Output the (x, y) coordinate of the center of the cell containing the given text.  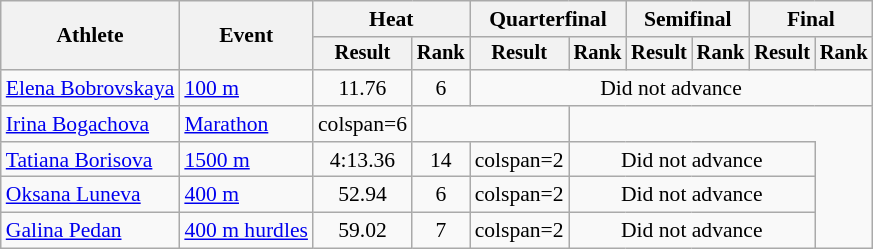
Tatiana Borisova (90, 160)
14 (441, 160)
59.02 (362, 231)
Heat (392, 19)
Final (810, 19)
Irina Bogachova (90, 124)
400 m (246, 195)
Oksana Luneva (90, 195)
7 (441, 231)
colspan=6 (362, 124)
Semifinal (688, 19)
Event (246, 36)
Galina Pedan (90, 231)
4:13.36 (362, 160)
1500 m (246, 160)
Elena Bobrovskaya (90, 88)
11.76 (362, 88)
52.94 (362, 195)
Athlete (90, 36)
100 m (246, 88)
Quarterfinal (548, 19)
Marathon (246, 124)
400 m hurdles (246, 231)
